From the cell containing the given text, extract its center point as (x, y) coordinate. 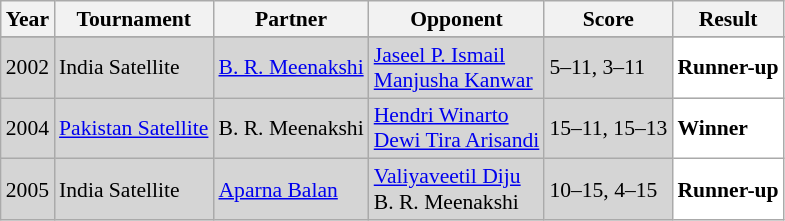
2004 (28, 128)
10–15, 4–15 (608, 190)
Hendri Winarto Dewi Tira Arisandi (457, 128)
Opponent (457, 19)
Winner (728, 128)
Partner (290, 19)
15–11, 15–13 (608, 128)
Jaseel P. Ismail Manjusha Kanwar (457, 68)
Valiyaveetil Diju B. R. Meenakshi (457, 190)
Pakistan Satellite (134, 128)
2002 (28, 68)
Score (608, 19)
Year (28, 19)
2005 (28, 190)
5–11, 3–11 (608, 68)
Tournament (134, 19)
Aparna Balan (290, 190)
Result (728, 19)
